Output the (x, y) coordinate of the center of the cell containing the given text.  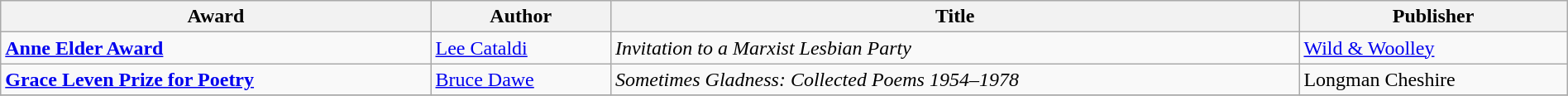
Grace Leven Prize for Poetry (216, 79)
Award (216, 17)
Title (954, 17)
Bruce Dawe (521, 79)
Lee Cataldi (521, 48)
Anne Elder Award (216, 48)
Sometimes Gladness: Collected Poems 1954–1978 (954, 79)
Invitation to a Marxist Lesbian Party (954, 48)
Author (521, 17)
Publisher (1433, 17)
Longman Cheshire (1433, 79)
Wild & Woolley (1433, 48)
